Provide the [X, Y] coordinate of the cell's center where the given text is located.  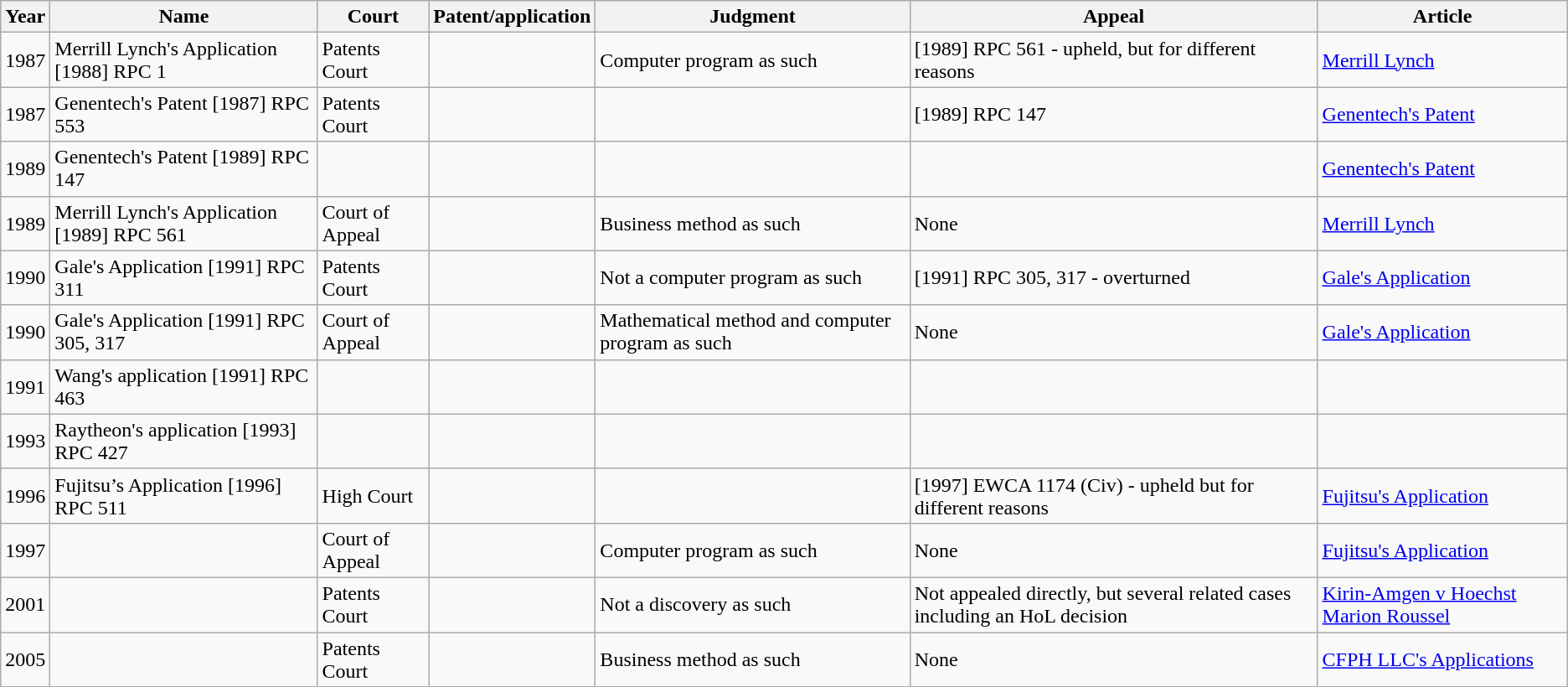
[1989] RPC 561 - upheld, but for different reasons [1114, 60]
2001 [25, 605]
Mathematical method and computer program as such [752, 332]
Wang's application [1991] RPC 463 [184, 387]
[1997] EWCA 1174 (Civ) - upheld but for different reasons [1114, 496]
Gale's Application [1991] RPC 311 [184, 278]
Not a discovery as such [752, 605]
Genentech's Patent [1987] RPC 553 [184, 114]
Year [25, 17]
1993 [25, 441]
Not a computer program as such [752, 278]
Court [374, 17]
Article [1442, 17]
Fujitsu’s Application [1996] RPC 511 [184, 496]
2005 [25, 659]
Not appealed directly, but several related cases including an HoL decision [1114, 605]
Merrill Lynch's Application [1989] RPC 561 [184, 223]
Raytheon's application [1993] RPC 427 [184, 441]
Judgment [752, 17]
Genentech's Patent [1989] RPC 147 [184, 169]
[1989] RPC 147 [1114, 114]
Appeal [1114, 17]
[1991] RPC 305, 317 - overturned [1114, 278]
1997 [25, 550]
Patent/application [513, 17]
High Court [374, 496]
1996 [25, 496]
CFPH LLC's Applications [1442, 659]
Name [184, 17]
1991 [25, 387]
Kirin-Amgen v Hoechst Marion Roussel [1442, 605]
Merrill Lynch's Application [1988] RPC 1 [184, 60]
Gale's Application [1991] RPC 305, 317 [184, 332]
